Identify which cell holds the provided text, then report its [X, Y] central coordinate. 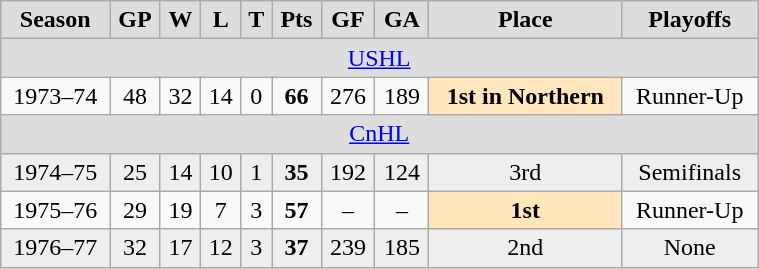
48 [136, 96]
35 [296, 172]
T [256, 20]
1976–77 [56, 248]
17 [180, 248]
2nd [526, 248]
USHL [380, 58]
Semifinals [690, 172]
Season [56, 20]
185 [402, 248]
29 [136, 210]
7 [221, 210]
CnHL [380, 134]
10 [221, 172]
239 [348, 248]
1974–75 [56, 172]
1975–76 [56, 210]
37 [296, 248]
GF [348, 20]
GP [136, 20]
1st [526, 210]
Place [526, 20]
57 [296, 210]
1st in Northern [526, 96]
0 [256, 96]
66 [296, 96]
276 [348, 96]
124 [402, 172]
L [221, 20]
W [180, 20]
3rd [526, 172]
Playoffs [690, 20]
12 [221, 248]
19 [180, 210]
25 [136, 172]
1 [256, 172]
192 [348, 172]
GA [402, 20]
189 [402, 96]
None [690, 248]
1973–74 [56, 96]
Pts [296, 20]
